Return the [X, Y] coordinate for the center point of the cell that contains the specified text.  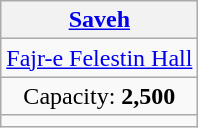
Capacity: 2,500 [100, 96]
Fajr-e Felestin Hall [100, 58]
Saveh [100, 20]
